Provide the [x, y] coordinate of the cell's center where the given text is located.  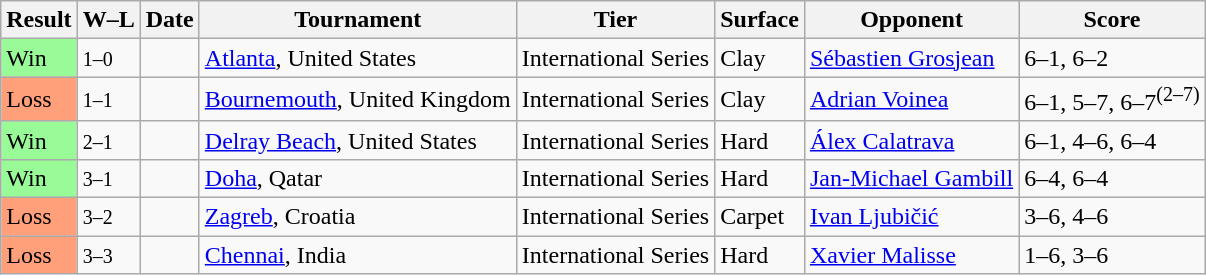
Opponent [911, 20]
Carpet [760, 217]
1–1 [108, 100]
Delray Beach, United States [358, 140]
6–1, 4–6, 6–4 [1112, 140]
Atlanta, United States [358, 58]
Adrian Voinea [911, 100]
1–6, 3–6 [1112, 255]
2–1 [108, 140]
Álex Calatrava [911, 140]
3–6, 4–6 [1112, 217]
Score [1112, 20]
W–L [108, 20]
Doha, Qatar [358, 178]
Tier [615, 20]
6–4, 6–4 [1112, 178]
1–0 [108, 58]
Tournament [358, 20]
3–2 [108, 217]
3–1 [108, 178]
6–1, 6–2 [1112, 58]
3–3 [108, 255]
Ivan Ljubičić [911, 217]
Result [39, 20]
Bournemouth, United Kingdom [358, 100]
Chennai, India [358, 255]
Jan-Michael Gambill [911, 178]
Date [170, 20]
6–1, 5–7, 6–7(2–7) [1112, 100]
Xavier Malisse [911, 255]
Zagreb, Croatia [358, 217]
Sébastien Grosjean [911, 58]
Surface [760, 20]
